Output the (x, y) coordinate of the center of the cell containing the given text.  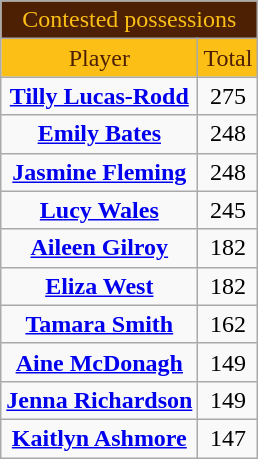
Contested possessions (130, 20)
Eliza West (100, 286)
Total (228, 58)
245 (228, 210)
Kaitlyn Ashmore (100, 438)
Player (100, 58)
Jenna Richardson (100, 400)
Aileen Gilroy (100, 248)
275 (228, 96)
147 (228, 438)
Tilly Lucas-Rodd (100, 96)
162 (228, 324)
Emily Bates (100, 134)
Tamara Smith (100, 324)
Aine McDonagh (100, 362)
Jasmine Fleming (100, 172)
Lucy Wales (100, 210)
